Provide the [X, Y] coordinate of the cell's center where the given text is located.  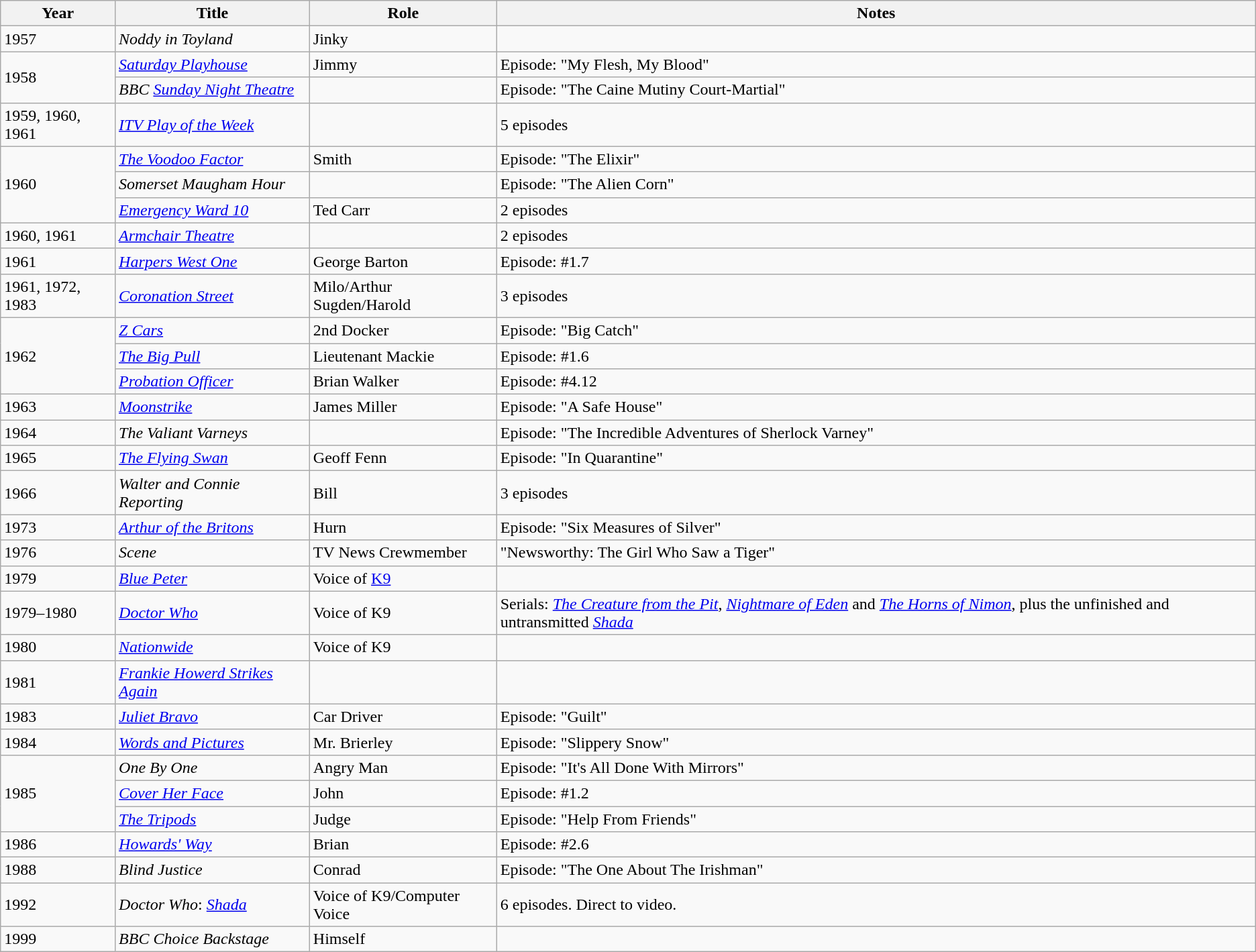
The Tripods [213, 819]
Arthur of the Britons [213, 527]
1963 [58, 407]
Milo/Arthur Sugden/Harold [403, 295]
Saturday Playhouse [213, 64]
Episode: #2.6 [876, 845]
1988 [58, 870]
Episode: "The Elixir" [876, 159]
Cover Her Face [213, 793]
6 episodes. Direct to video. [876, 904]
Frankie Howerd Strikes Again [213, 682]
1961, 1972, 1983 [58, 295]
5 episodes [876, 125]
Scene [213, 553]
Conrad [403, 870]
Doctor Who: Shada [213, 904]
Episode: "In Quarantine" [876, 458]
Episode: "The Incredible Adventures of Sherlock Varney" [876, 433]
Himself [403, 939]
Episode: #4.12 [876, 382]
Walter and Connie Reporting [213, 492]
1980 [58, 647]
Episode: "Big Catch" [876, 330]
Episode: "Slippery Snow" [876, 742]
Serials: The Creature from the Pit, Nightmare of Eden and The Horns of Nimon, plus the unfinished and untransmitted Shada [876, 613]
1983 [58, 717]
1984 [58, 742]
Ted Carr [403, 210]
1962 [58, 356]
1986 [58, 845]
Coronation Street [213, 295]
Harpers West One [213, 261]
1985 [58, 793]
George Barton [403, 261]
BBC Sunday Night Theatre [213, 90]
Voice of K9/Computer Voice [403, 904]
Z Cars [213, 330]
James Miller [403, 407]
Moonstrike [213, 407]
Title [213, 13]
Episode: "A Safe House" [876, 407]
BBC Choice Backstage [213, 939]
2nd Docker [403, 330]
Year [58, 13]
Blind Justice [213, 870]
1958 [58, 77]
Jinky [403, 39]
Smith [403, 159]
1960, 1961 [58, 235]
1960 [58, 184]
Blue Peter [213, 578]
Angry Man [403, 768]
Brian Walker [403, 382]
Episode: #1.2 [876, 793]
Hurn [403, 527]
The Voodoo Factor [213, 159]
Mr. Brierley [403, 742]
1999 [58, 939]
The Valiant Varneys [213, 433]
Episode: "My Flesh, My Blood" [876, 64]
1976 [58, 553]
Episode: "The Caine Mutiny Court-Martial" [876, 90]
1973 [58, 527]
Emergency Ward 10 [213, 210]
TV News Crewmember [403, 553]
Juliet Bravo [213, 717]
1964 [58, 433]
"Newsworthy: The Girl Who Saw a Tiger" [876, 553]
Armchair Theatre [213, 235]
1959, 1960, 1961 [58, 125]
Noddy in Toyland [213, 39]
Words and Pictures [213, 742]
Nationwide [213, 647]
1966 [58, 492]
Probation Officer [213, 382]
1981 [58, 682]
1979 [58, 578]
Howards' Way [213, 845]
1965 [58, 458]
ITV Play of the Week [213, 125]
Episode: #1.6 [876, 356]
1961 [58, 261]
Episode: "It's All Done With Mirrors" [876, 768]
Episode: "The One About The Irishman" [876, 870]
Bill [403, 492]
Geoff Fenn [403, 458]
John [403, 793]
1979–1980 [58, 613]
The Flying Swan [213, 458]
Somerset Maugham Hour [213, 184]
Episode: "The Alien Corn" [876, 184]
1957 [58, 39]
Notes [876, 13]
Brian [403, 845]
One By One [213, 768]
Doctor Who [213, 613]
Judge [403, 819]
Episode: "Help From Friends" [876, 819]
Jimmy [403, 64]
Episode: #1.7 [876, 261]
Car Driver [403, 717]
Episode: "Six Measures of Silver" [876, 527]
Role [403, 13]
Lieutenant Mackie [403, 356]
1992 [58, 904]
The Big Pull [213, 356]
Episode: "Guilt" [876, 717]
